Output the (X, Y) coordinate of the center of the cell containing the given text.  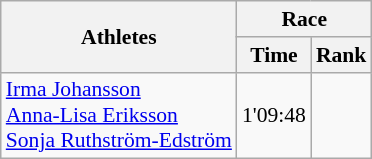
Athletes (119, 36)
Irma JohanssonAnna-Lisa ErikssonSonja Ruthström-Edström (119, 116)
Race (304, 19)
Rank (342, 55)
Time (274, 55)
1'09:48 (274, 116)
